Locate the cell with the specified text and output its [X, Y] center coordinate. 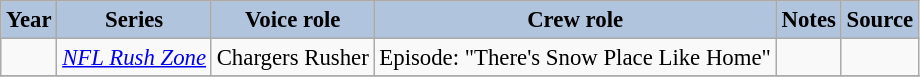
Series [134, 20]
Source [880, 20]
NFL Rush Zone [134, 58]
Episode: "There's Snow Place Like Home" [575, 58]
Voice role [292, 20]
Notes [808, 20]
Chargers Rusher [292, 58]
Crew role [575, 20]
Year [29, 20]
